Return [x, y] of the center of cell containing provided text 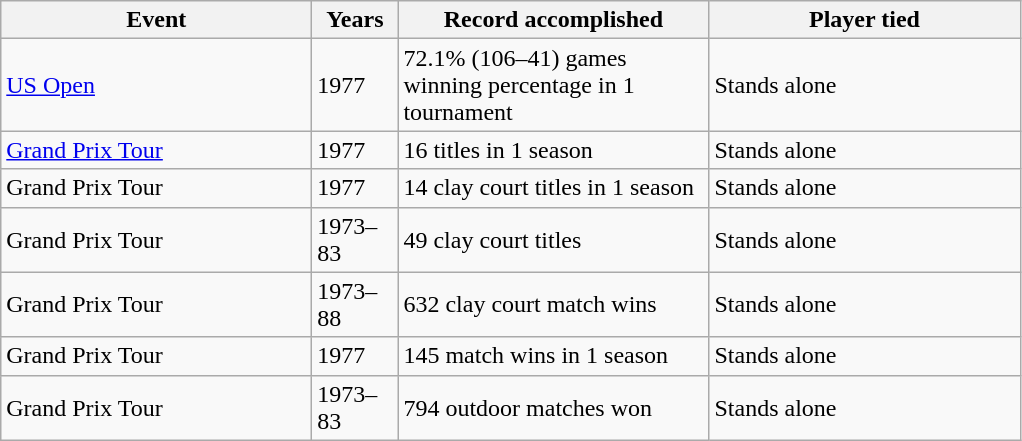
Player tied [864, 20]
145 match wins in 1 season [554, 356]
14 clay court titles in 1 season [554, 188]
794 outdoor matches won [554, 408]
72.1% (106–41) games winning percentage in 1 tournament [554, 85]
Event [156, 20]
632 clay court match wins [554, 304]
US Open [156, 85]
Years [355, 20]
16 titles in 1 season [554, 150]
49 clay court titles [554, 240]
Record accomplished [554, 20]
1973–88 [355, 304]
